Locate the cell with the specified text and output its [X, Y] center coordinate. 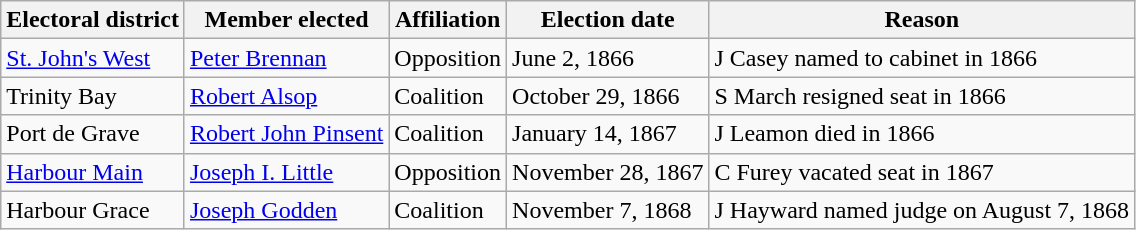
Trinity Bay [93, 96]
January 14, 1867 [608, 134]
November 28, 1867 [608, 172]
St. John's West [93, 58]
October 29, 1866 [608, 96]
J Hayward named judge on August 7, 1868 [922, 210]
Electoral district [93, 20]
June 2, 1866 [608, 58]
Harbour Grace [93, 210]
J Leamon died in 1866 [922, 134]
Election date [608, 20]
Reason [922, 20]
Member elected [286, 20]
Port de Grave [93, 134]
S March resigned seat in 1866 [922, 96]
Robert John Pinsent [286, 134]
Harbour Main [93, 172]
Joseph Godden [286, 210]
C Furey vacated seat in 1867 [922, 172]
Joseph I. Little [286, 172]
Affiliation [448, 20]
J Casey named to cabinet in 1866 [922, 58]
Robert Alsop [286, 96]
November 7, 1868 [608, 210]
Peter Brennan [286, 58]
